Find where the given text appears and provide that cell's center as [x, y] coordinate. 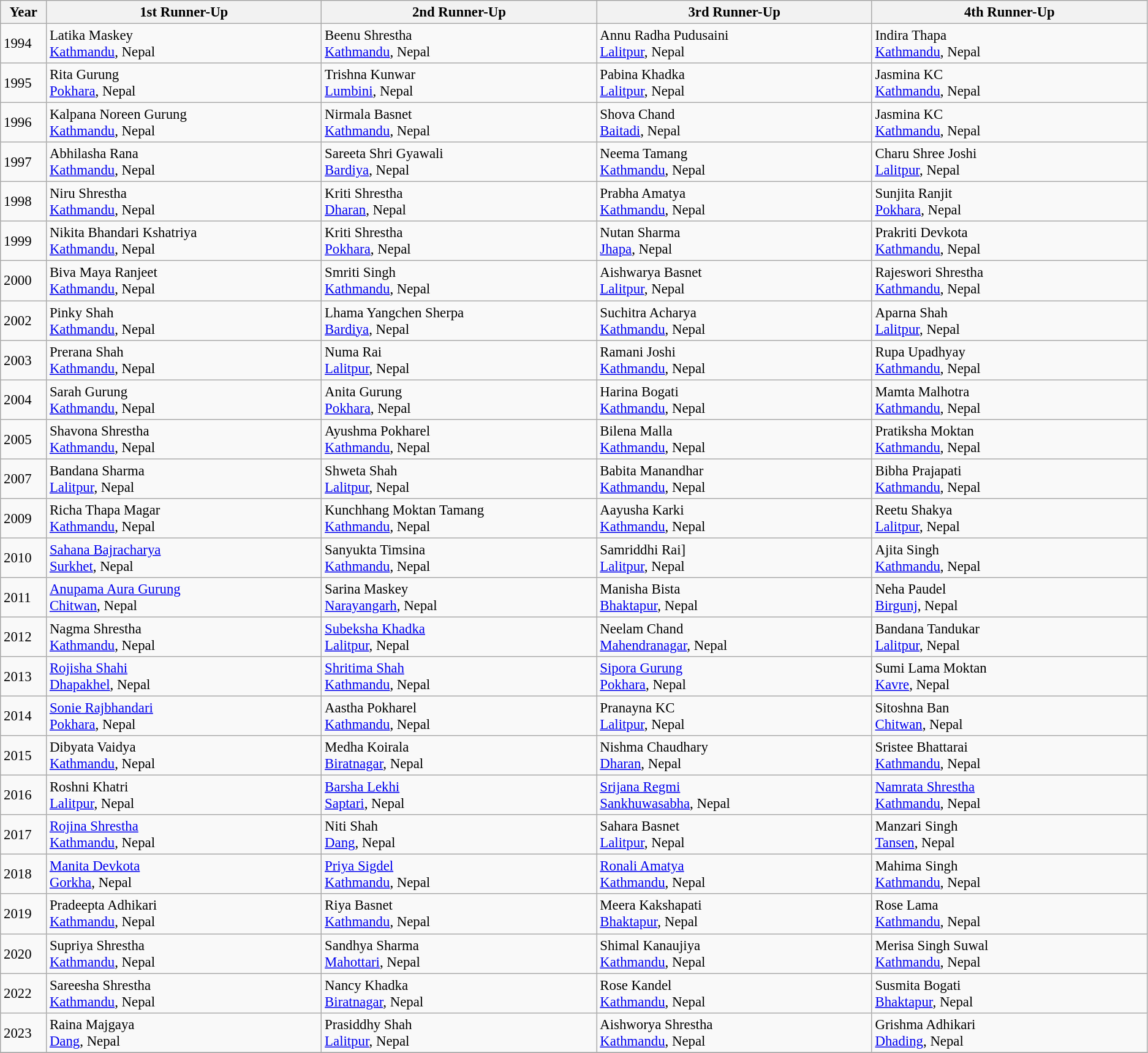
Ramani Joshi Kathmandu, Nepal [734, 360]
Rose Kandel Kathmandu, Nepal [734, 994]
Bandana Sharma Lalitpur, Nepal [184, 479]
2004 [23, 399]
Year [23, 12]
Lhama Yangchen Sherpa Bardiya, Nepal [459, 321]
Rojisha Shahi Dhapakhel, Nepal [184, 676]
Nagma Shrestha Kathmandu, Nepal [184, 637]
Shimal Kanaujiya Kathmandu, Nepal [734, 953]
Mahima Singh Kathmandu, Nepal [1010, 875]
Nirmala Basnet Kathmandu, Nepal [459, 123]
Sumi Lama Moktan Kavre, Nepal [1010, 676]
2002 [23, 321]
2010 [23, 557]
Indira Thapa Kathmandu, Nepal [1010, 44]
Neema Tamang Kathmandu, Nepal [734, 162]
Manita Devkota Gorkha, Nepal [184, 875]
Aishworya Shrestha Kathmandu, Nepal [734, 1033]
Subeksha Khadka Lalitpur, Nepal [459, 637]
Rojina Shrestha Kathmandu, Nepal [184, 834]
Sareeta Shri Gyawali Bardiya, Nepal [459, 162]
Bandana Tandukar Lalitpur, Nepal [1010, 637]
Roshni Khatri Lalitpur, Nepal [184, 795]
Trishna Kunwar Lumbini, Nepal [459, 83]
Rajeswori Shrestha Kathmandu, Nepal [1010, 281]
Raina Majgaya Dang, Nepal [184, 1033]
1995 [23, 83]
1999 [23, 241]
Harina Bogati Kathmandu, Nepal [734, 399]
1st Runner-Up [184, 12]
2011 [23, 598]
Sarah Gurung Kathmandu, Nepal [184, 399]
Shavona Shrestha Kathmandu, Nepal [184, 439]
Srijana Regmi Sankhuwasabha, Nepal [734, 795]
1996 [23, 123]
Shritima Shah Kathmandu, Nepal [459, 676]
Aastha Pokharel Kathmandu, Nepal [459, 717]
2022 [23, 994]
Medha Koirala Biratnagar, Nepal [459, 756]
Barsha Lekhi Saptari, Nepal [459, 795]
2005 [23, 439]
2015 [23, 756]
Pranayna KC Lalitpur, Nepal [734, 717]
Grishma Adhikari Dhading, Nepal [1010, 1033]
Meera Kakshapati Bhaktapur, Nepal [734, 914]
2012 [23, 637]
Kriti Shrestha Dharan, Nepal [459, 202]
2000 [23, 281]
2016 [23, 795]
Aayusha Karki Kathmandu, Nepal [734, 518]
Sitoshna Ban Chitwan, Nepal [1010, 717]
Sipora Gurung Pokhara, Nepal [734, 676]
Bilena Malla Kathmandu, Nepal [734, 439]
Dibyata Vaidya Kathmandu, Nepal [184, 756]
1997 [23, 162]
Riya Basnet Kathmandu, Nepal [459, 914]
Latika Maskey Kathmandu, Nepal [184, 44]
Prerana Shah Kathmandu, Nepal [184, 360]
Suchitra Acharya Kathmandu, Nepal [734, 321]
2003 [23, 360]
Prakriti Devkota Kathmandu, Nepal [1010, 241]
2018 [23, 875]
Sunjita Ranjit Pokhara, Nepal [1010, 202]
Anita Gurung Pokhara, Nepal [459, 399]
2017 [23, 834]
Shova Chand Baitadi, Nepal [734, 123]
Rupa Upadhyay Kathmandu, Nepal [1010, 360]
Namrata Shrestha Kathmandu, Nepal [1010, 795]
Anupama Aura Gurung Chitwan, Nepal [184, 598]
Mamta Malhotra Kathmandu, Nepal [1010, 399]
Susmita Bogati Bhaktapur, Nepal [1010, 994]
Shweta Shah Lalitpur, Nepal [459, 479]
2013 [23, 676]
Niru Shrestha Kathmandu, Nepal [184, 202]
Babita Manandhar Kathmandu, Nepal [734, 479]
Prasiddhy Shah Lalitpur, Nepal [459, 1033]
2nd Runner-Up [459, 12]
3rd Runner-Up [734, 12]
Pabina Khadka Lalitpur, Nepal [734, 83]
4th Runner-Up [1010, 12]
Ayushma Pokharel Kathmandu, Nepal [459, 439]
Sristee Bhattarai Kathmandu, Nepal [1010, 756]
Neha Paudel Birgunj, Nepal [1010, 598]
2019 [23, 914]
Supriya Shrestha Kathmandu, Nepal [184, 953]
Nancy Khadka Biratnagar, Nepal [459, 994]
Sahara Basnet Lalitpur, Nepal [734, 834]
Sahana Bajracharya Surkhet, Nepal [184, 557]
Sonie Rajbhandari Pokhara, Nepal [184, 717]
Pinky Shah Kathmandu, Nepal [184, 321]
Nutan Sharma Jhapa, Nepal [734, 241]
Neelam Chand Mahendranagar, Nepal [734, 637]
Sandhya Sharma Mahottari, Nepal [459, 953]
2009 [23, 518]
Niti Shah Dang, Nepal [459, 834]
Aparna Shah Lalitpur, Nepal [1010, 321]
Ajita Singh Kathmandu, Nepal [1010, 557]
Rose Lama Kathmandu, Nepal [1010, 914]
Rita Gurung Pokhara, Nepal [184, 83]
Nishma Chaudhary Dharan, Nepal [734, 756]
Merisa Singh Suwal Kathmandu, Nepal [1010, 953]
Numa Rai Lalitpur, Nepal [459, 360]
Ronali Amatya Kathmandu, Nepal [734, 875]
Annu Radha Pudusaini Lalitpur, Nepal [734, 44]
1998 [23, 202]
Priya Sigdel Kathmandu, Nepal [459, 875]
Kunchhang Moktan Tamang Kathmandu, Nepal [459, 518]
2007 [23, 479]
1994 [23, 44]
Biva Maya Ranjeet Kathmandu, Nepal [184, 281]
Manisha Bista Bhaktapur, Nepal [734, 598]
Richa Thapa Magar Kathmandu, Nepal [184, 518]
Smriti Singh Kathmandu, Nepal [459, 281]
Abhilasha Rana Kathmandu, Nepal [184, 162]
Sareesha Shrestha Kathmandu, Nepal [184, 994]
Bibha Prajapati Kathmandu, Nepal [1010, 479]
Prabha Amatya Kathmandu, Nepal [734, 202]
Samriddhi Rai] Lalitpur, Nepal [734, 557]
Pradeepta Adhikari Kathmandu, Nepal [184, 914]
2014 [23, 717]
Reetu Shakya Lalitpur, Nepal [1010, 518]
Charu Shree Joshi Lalitpur, Nepal [1010, 162]
Kalpana Noreen Gurung Kathmandu, Nepal [184, 123]
Aishwarya Basnet Lalitpur, Nepal [734, 281]
Kriti Shrestha Pokhara, Nepal [459, 241]
2020 [23, 953]
2023 [23, 1033]
Beenu Shrestha Kathmandu, Nepal [459, 44]
Nikita Bhandari Kshatriya Kathmandu, Nepal [184, 241]
Sanyukta Timsina Kathmandu, Nepal [459, 557]
Sarina Maskey Narayangarh, Nepal [459, 598]
Pratiksha Moktan Kathmandu, Nepal [1010, 439]
Manzari Singh Tansen, Nepal [1010, 834]
